Detect which cell encompasses the target text, then output its [X, Y] center coordinate. 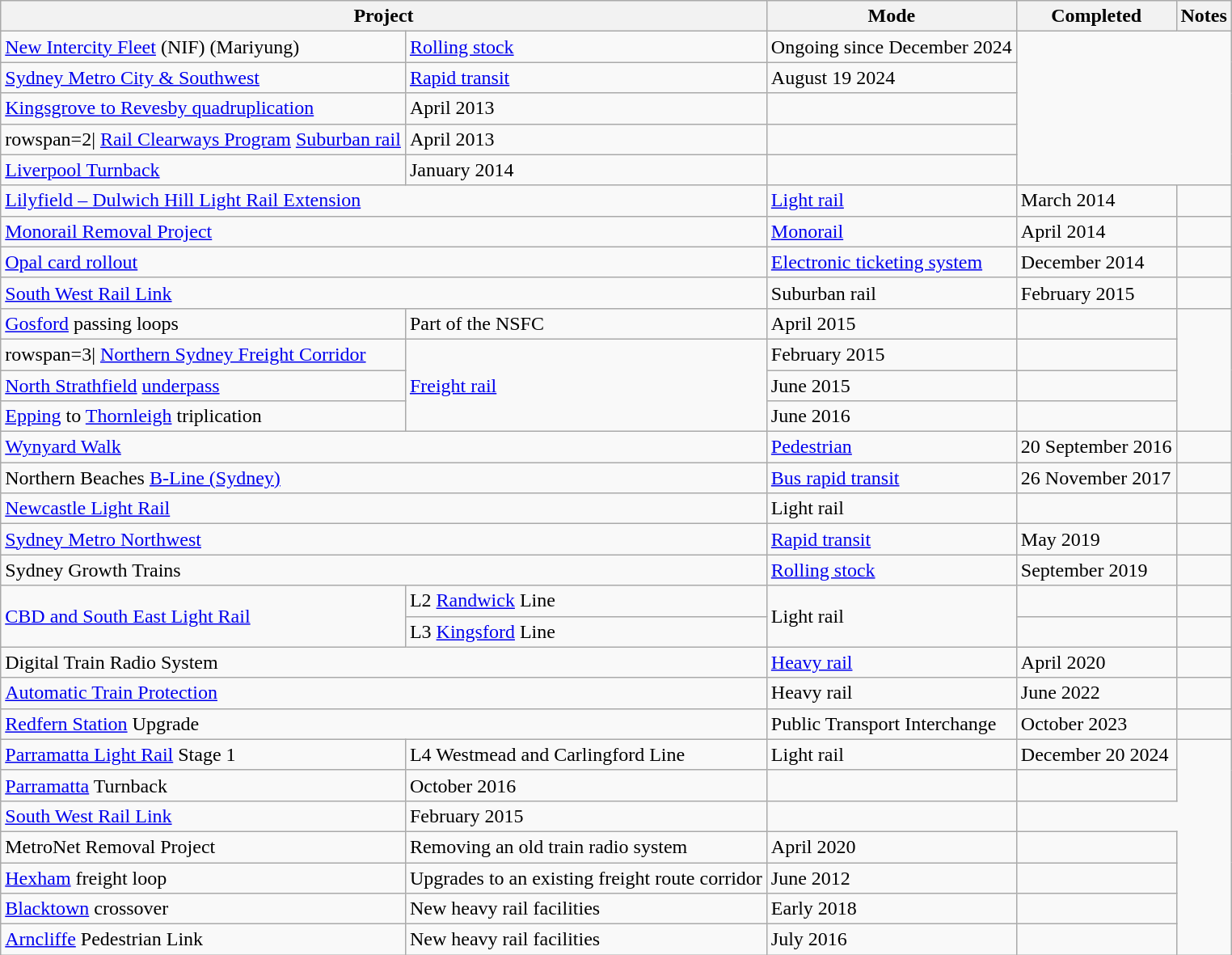
June 2022 [1096, 693]
Upgrades to an existing freight route corridor [585, 877]
Monorail [891, 231]
October 2016 [585, 785]
Blacktown crossover [204, 909]
Parramatta Turnback [204, 785]
Digital Train Radio System [384, 662]
Monorail Removal Project [384, 231]
Sydney Metro City & Southwest [204, 78]
Newcastle Light Rail [384, 509]
L3 Kingsford Line [585, 632]
Project [384, 16]
May 2019 [1096, 539]
CBD and South East Light Rail [204, 616]
L2 Randwick Line [585, 601]
Kingsgrove to Revesby quadruplication [204, 108]
Part of the NSFC [585, 323]
Mode [891, 16]
Liverpool Turnback [204, 170]
Ongoing since December 2024 [891, 47]
April 2015 [891, 323]
Public Transport Interchange [891, 724]
Epping to Thornleigh triplication [204, 416]
August 19 2024 [891, 78]
Hexham freight loop [204, 877]
MetroNet Removal Project [204, 847]
Freight rail [585, 385]
December 20 2024 [1096, 754]
Notes [1204, 16]
Gosford passing loops [204, 323]
Sydney Growth Trains [384, 570]
rowspan=2| Rail Clearways Program Suburban rail [204, 139]
Lilyfield – Dulwich Hill Light Rail Extension [384, 201]
Suburban rail [891, 293]
Redfern Station Upgrade [384, 724]
June 2015 [891, 386]
July 2016 [891, 940]
Wynyard Walk [384, 447]
March 2014 [1096, 201]
Pedestrian [891, 447]
rowspan=3| Northern Sydney Freight Corridor [204, 354]
Early 2018 [891, 909]
October 2023 [1096, 724]
Parramatta Light Rail Stage 1 [204, 754]
Northern Beaches B-Line (Sydney) [384, 478]
New Intercity Fleet (NIF) (Mariyung) [204, 47]
North Strathfield underpass [204, 386]
June 2016 [891, 416]
April 2014 [1096, 231]
Opal card rollout [384, 262]
26 November 2017 [1096, 478]
September 2019 [1096, 570]
Removing an old train radio system [585, 847]
Sydney Metro Northwest [384, 539]
Completed [1096, 16]
Bus rapid transit [891, 478]
20 September 2016 [1096, 447]
L4 Westmead and Carlingford Line [585, 754]
Arncliffe Pedestrian Link [204, 940]
Electronic ticketing system [891, 262]
January 2014 [585, 170]
December 2014 [1096, 262]
Automatic Train Protection [384, 693]
June 2012 [891, 877]
